For the text-containing cell, return its midpoint in [x, y] coordinate format. 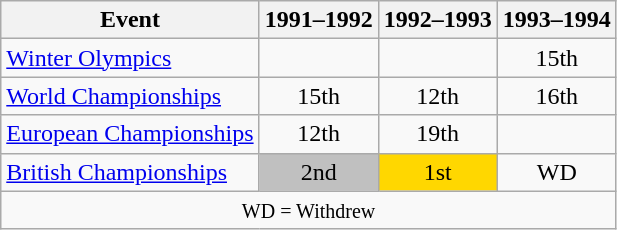
1st [438, 172]
Winter Olympics [130, 58]
2nd [318, 172]
British Championships [130, 172]
1993–1994 [556, 20]
World Championships [130, 96]
1992–1993 [438, 20]
European Championships [130, 134]
Event [130, 20]
1991–1992 [318, 20]
WD [556, 172]
19th [438, 134]
16th [556, 96]
WD = Withdrew [309, 210]
